Identify which cell holds the provided text, then report its (X, Y) central coordinate. 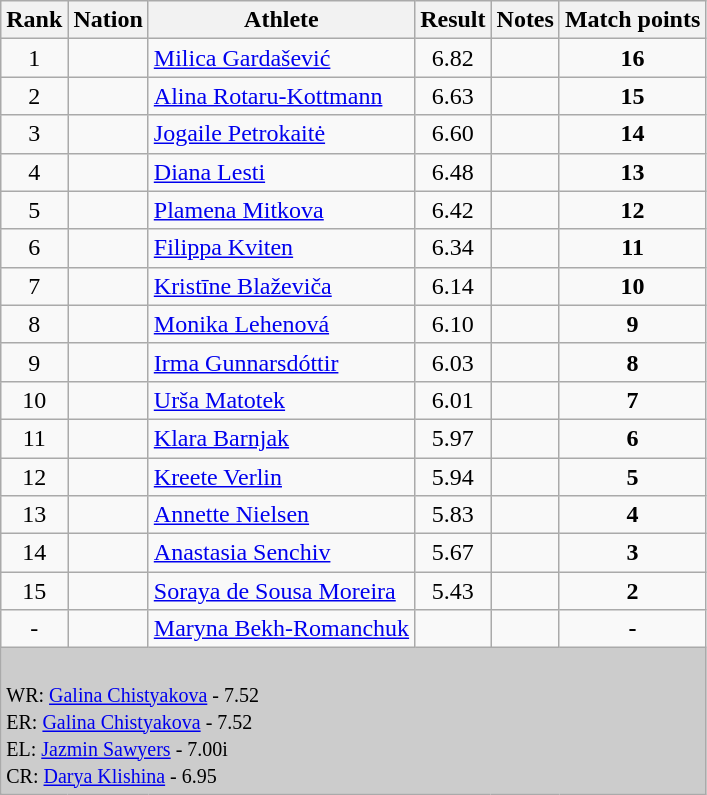
6.82 (453, 58)
Jogaile Petrokaitė (281, 134)
5.97 (453, 438)
Urša Matotek (281, 400)
Match points (632, 20)
5.94 (453, 477)
Athlete (281, 20)
Alina Rotaru-Kottmann (281, 96)
6.01 (453, 400)
Monika Lehenová (281, 324)
Kreete Verlin (281, 477)
Annette Nielsen (281, 515)
16 (632, 58)
6.48 (453, 172)
Notes (525, 20)
Result (453, 20)
6.10 (453, 324)
Diana Lesti (281, 172)
Klara Barnjak (281, 438)
6.63 (453, 96)
Filippa Kviten (281, 248)
Nation (108, 20)
Rank (34, 20)
Milica Gardašević (281, 58)
6.34 (453, 248)
5.67 (453, 553)
6.03 (453, 362)
Maryna Bekh-Romanchuk (281, 629)
5.43 (453, 591)
Soraya de Sousa Moreira (281, 591)
WR: Galina Chistyakova - 7.52ER: Galina Chistyakova - 7.52 EL: Jazmin Sawyers - 7.00iCR: Darya Klishina - 6.95 (354, 721)
6.60 (453, 134)
Irma Gunnarsdóttir (281, 362)
Plamena Mitkova (281, 210)
1 (34, 58)
Anastasia Senchiv (281, 553)
5.83 (453, 515)
Kristīne Blaževiča (281, 286)
6.42 (453, 210)
6.14 (453, 286)
